Output the (x, y) coordinate of the center of the cell containing the given text.  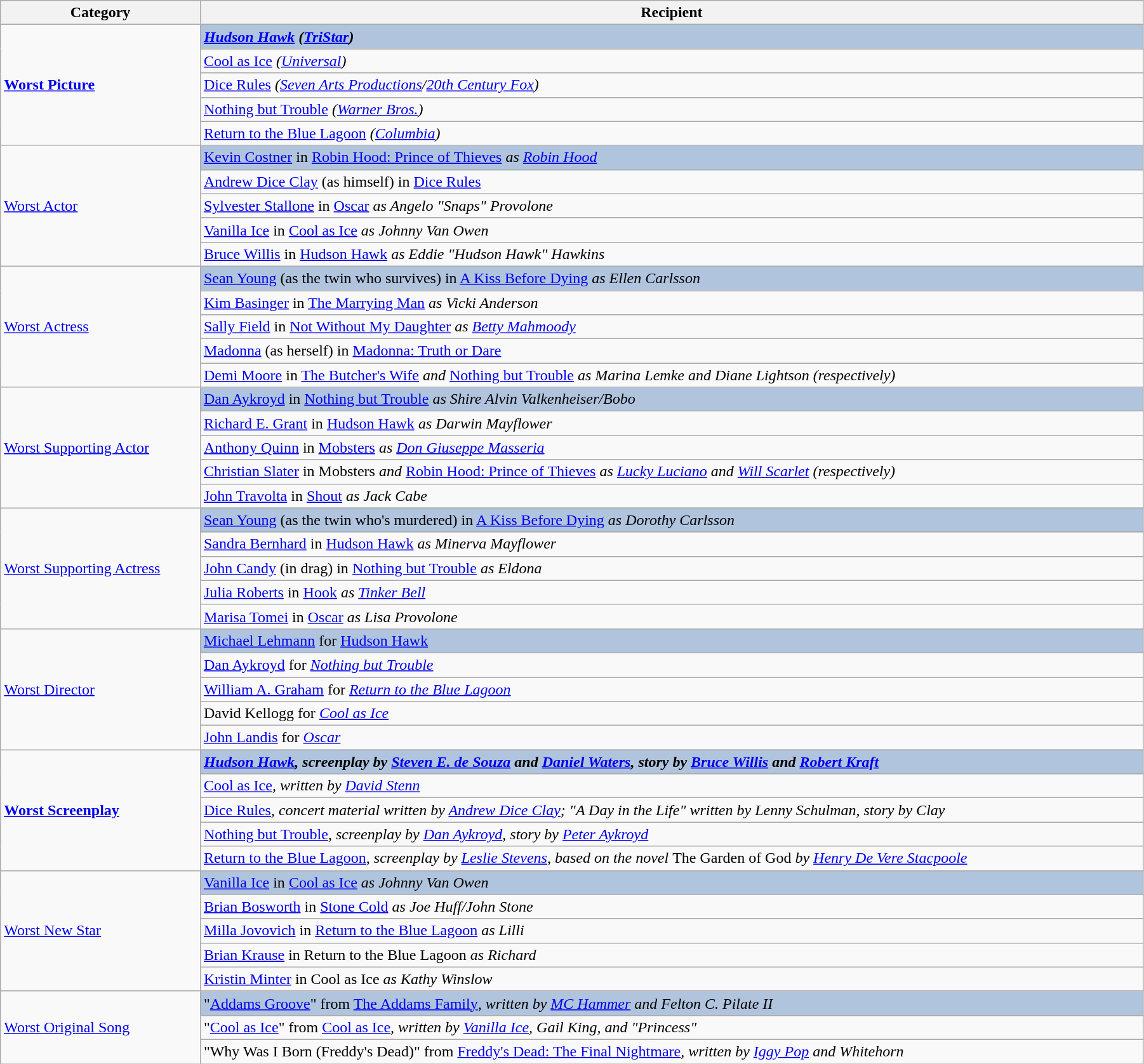
Nothing but Trouble, screenplay by Dan Aykroyd, story by Peter Aykroyd (672, 834)
Anthony Quinn in Mobsters as Don Giuseppe Masseria (672, 448)
Milla Jovovich in Return to the Blue Lagoon as Lilli (672, 931)
John Landis for Oscar (672, 738)
Hudson Hawk (TriStar) (672, 37)
Christian Slater in Mobsters and Robin Hood: Prince of Thieves as Lucky Luciano and Will Scarlet (respectively) (672, 472)
Demi Moore in The Butcher's Wife and Nothing but Trouble as Marina Lemke and Diane Lightson (respectively) (672, 375)
Hudson Hawk, screenplay by Steven E. de Souza and Daniel Waters, story by Bruce Willis and Robert Kraft (672, 762)
Worst New Star (100, 931)
Sally Field in Not Without My Daughter as Betty Mahmoody (672, 327)
John Travolta in Shout as Jack Cabe (672, 496)
Bruce Willis in Hudson Hawk as Eddie "Hudson Hawk" Hawkins (672, 254)
Worst Screenplay (100, 810)
Return to the Blue Lagoon (Columbia) (672, 133)
"Why Was I Born (Freddy's Dead)" from Freddy's Dead: The Final Nightmare, written by Iggy Pop and Whitehorn (672, 1051)
Sean Young (as the twin who survives) in A Kiss Before Dying as Ellen Carlsson (672, 278)
Sean Young (as the twin who's murdered) in A Kiss Before Dying as Dorothy Carlsson (672, 520)
Dan Aykroyd for Nothing but Trouble (672, 665)
David Kellogg for Cool as Ice (672, 714)
Brian Bosworth in Stone Cold as Joe Huff/John Stone (672, 907)
Dice Rules, concert material written by Andrew Dice Clay; "A Day in the Life" written by Lenny Schulman, story by Clay (672, 810)
Return to the Blue Lagoon, screenplay by Leslie Stevens, based on the novel The Garden of God by Henry De Vere Stacpoole (672, 858)
Sandra Bernhard in Hudson Hawk as Minerva Mayflower (672, 544)
Nothing but Trouble (Warner Bros.) (672, 109)
Worst Picture (100, 85)
"Addams Groove" from The Addams Family, written by MC Hammer and Felton C. Pilate II (672, 1003)
Dice Rules (Seven Arts Productions/20th Century Fox) (672, 85)
Sylvester Stallone in Oscar as Angelo "Snaps" Provolone (672, 206)
Worst Actress (100, 326)
Andrew Dice Clay (as himself) in Dice Rules (672, 182)
Recipient (672, 13)
Kevin Costner in Robin Hood: Prince of Thieves as Robin Hood (672, 157)
Worst Supporting Actor (100, 448)
Michael Lehmann for Hudson Hawk (672, 641)
Julia Roberts in Hook as Tinker Bell (672, 592)
Kristin Minter in Cool as Ice as Kathy Winslow (672, 979)
Worst Supporting Actress (100, 568)
Brian Krause in Return to the Blue Lagoon as Richard (672, 955)
Cool as Ice (Universal) (672, 61)
Marisa Tomei in Oscar as Lisa Provolone (672, 616)
Category (100, 13)
Dan Aykroyd in Nothing but Trouble as Shire Alvin Valkenheiser/Bobo (672, 399)
Worst Actor (100, 206)
Madonna (as herself) in Madonna: Truth or Dare (672, 351)
Worst Original Song (100, 1027)
"Cool as Ice" from Cool as Ice, written by Vanilla Ice, Gail King, and "Princess" (672, 1027)
Kim Basinger in The Marrying Man as Vicki Anderson (672, 303)
William A. Graham for Return to the Blue Lagoon (672, 689)
Worst Director (100, 689)
Richard E. Grant in Hudson Hawk as Darwin Mayflower (672, 423)
Cool as Ice, written by David Stenn (672, 786)
John Candy (in drag) in Nothing but Trouble as Eldona (672, 568)
